Find where the given text appears and provide that cell's center as (X, Y) coordinate. 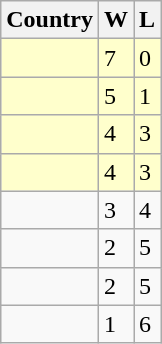
Country (50, 20)
7 (116, 58)
0 (148, 58)
L (148, 20)
W (116, 20)
6 (148, 324)
